Output the [X, Y] coordinate of the center of the cell containing the given text.  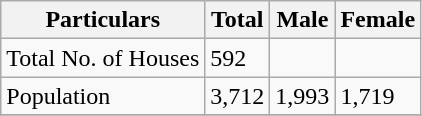
3,712 [238, 96]
Population [103, 96]
Particulars [103, 20]
Total No. of Houses [103, 58]
1,719 [378, 96]
592 [238, 58]
Male [302, 20]
Female [378, 20]
1,993 [302, 96]
Total [238, 20]
